Return the [X, Y] coordinate for the center point of the cell that contains the specified text.  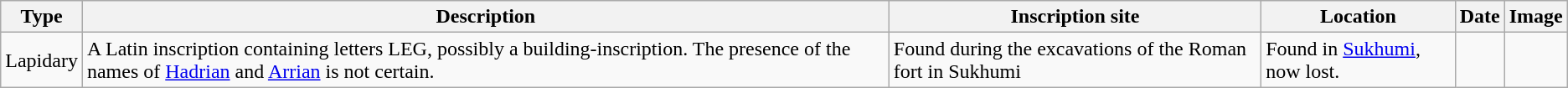
A Latin inscription containing letters LEG, possibly a building-inscription. The presence of the names of Hadrian and Arrian is not certain. [486, 60]
Lapidary [42, 60]
Found in Sukhumi, now lost. [1359, 60]
Date [1479, 17]
Description [486, 17]
Inscription site [1075, 17]
Type [42, 17]
Image [1536, 17]
Location [1359, 17]
Found during the excavations of the Roman fort in Sukhumi [1075, 60]
